Return the (X, Y) coordinate for the center point of the cell that contains the specified text.  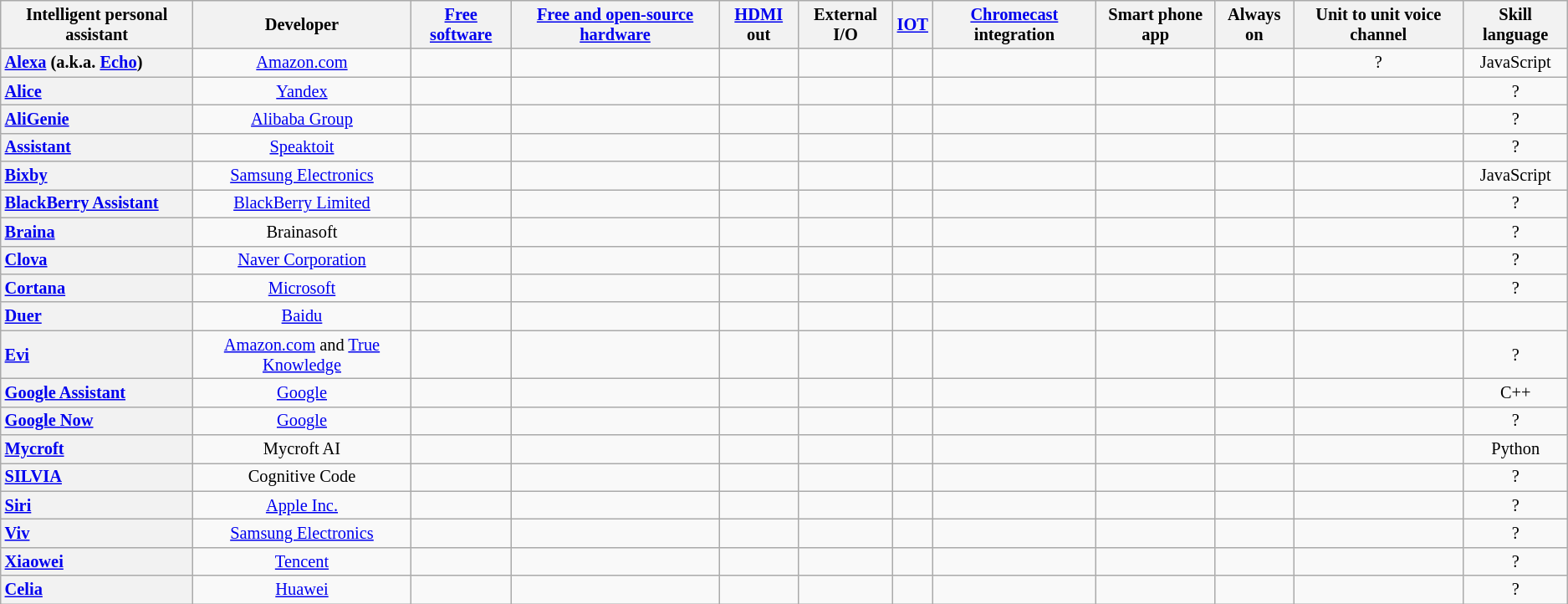
Clova (97, 260)
Amazon.com and True Knowledge (303, 355)
Unit to unit voice channel (1378, 24)
Amazon.com (303, 63)
Tencent (303, 561)
Bixby (97, 176)
Speaktoit (303, 147)
Chromecast integration (1014, 24)
Baidu (303, 316)
Apple Inc. (303, 505)
Celia (97, 590)
HDMI out (758, 24)
Mycroft AI (303, 449)
Developer (303, 24)
Mycroft (97, 449)
Alibaba Group (303, 119)
SILVIA (97, 477)
Free and open-source hardware (615, 24)
Braina (97, 232)
AliGenie (97, 119)
Skill language (1515, 24)
Naver Corporation (303, 260)
C++ (1515, 392)
Alexa (a.k.a. Echo) (97, 63)
Xiaowei (97, 561)
Duer (97, 316)
Intelligent personal assistant (97, 24)
Cortana (97, 288)
IOT (913, 24)
Microsoft (303, 288)
Viv (97, 533)
Google Now (97, 421)
Smart phone app (1156, 24)
Python (1515, 449)
Alice (97, 91)
Assistant (97, 147)
BlackBerry Limited (303, 203)
BlackBerry Assistant (97, 203)
Evi (97, 355)
Free software (461, 24)
External I/O (845, 24)
Cognitive Code (303, 477)
Huawei (303, 590)
Siri (97, 505)
Always on (1254, 24)
Google Assistant (97, 392)
Yandex (303, 91)
Brainasoft (303, 232)
